Identify which cell holds the provided text, then report its (x, y) central coordinate. 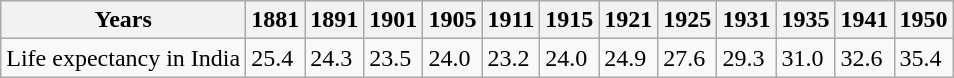
1921 (628, 20)
1925 (688, 20)
1935 (806, 20)
1891 (334, 20)
23.2 (511, 58)
1941 (864, 20)
31.0 (806, 58)
Years (124, 20)
Life expectancy in India (124, 58)
24.3 (334, 58)
25.4 (276, 58)
23.5 (394, 58)
1911 (511, 20)
1915 (570, 20)
32.6 (864, 58)
24.9 (628, 58)
1901 (394, 20)
1881 (276, 20)
27.6 (688, 58)
1931 (746, 20)
35.4 (924, 58)
1950 (924, 20)
1905 (452, 20)
29.3 (746, 58)
